Identify which cell holds the provided text, then report its (x, y) central coordinate. 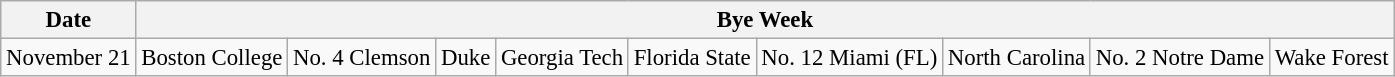
Date (68, 20)
Georgia Tech (562, 58)
Bye Week (765, 20)
Duke (466, 58)
Wake Forest (1332, 58)
No. 12 Miami (FL) (850, 58)
Boston College (212, 58)
No. 2 Notre Dame (1180, 58)
November 21 (68, 58)
North Carolina (1017, 58)
Florida State (692, 58)
No. 4 Clemson (362, 58)
